Search for the cell housing the specified text and yield its [X, Y] center coordinate. 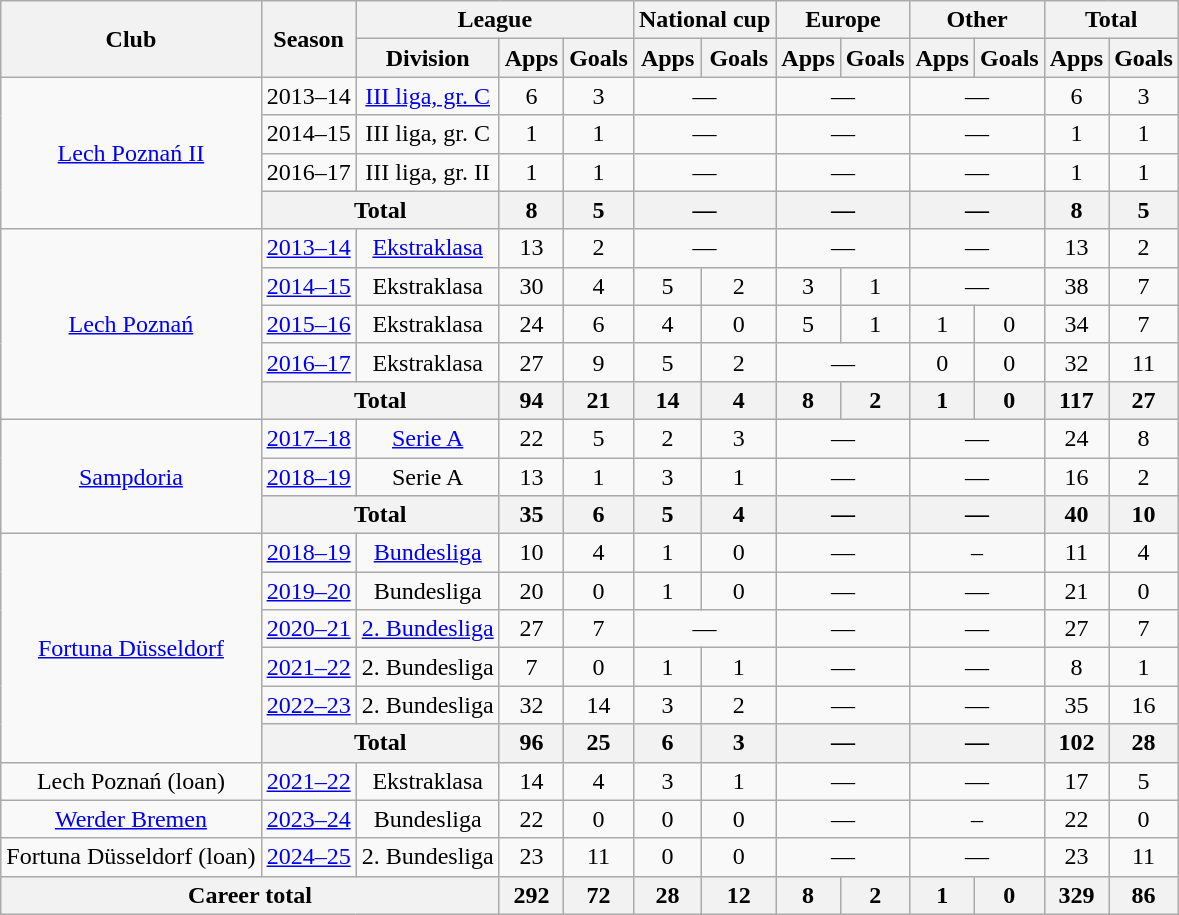
12 [739, 895]
96 [531, 743]
34 [1076, 324]
2019–20 [308, 591]
Division [428, 58]
9 [599, 362]
Season [308, 39]
2017–18 [308, 438]
2020–21 [308, 629]
17 [1076, 781]
Fortuna Düsseldorf (loan) [131, 857]
Other [977, 20]
Werder Bremen [131, 819]
2024–25 [308, 857]
2015–16 [308, 324]
94 [531, 400]
Europe [843, 20]
2023–24 [308, 819]
Club [131, 39]
30 [531, 286]
League [494, 20]
72 [599, 895]
Sampdoria [131, 476]
Career total [250, 895]
III liga, gr. II [428, 172]
Lech Poznań II [131, 153]
40 [1076, 515]
Lech Poznań [131, 324]
86 [1144, 895]
329 [1076, 895]
National cup [704, 20]
117 [1076, 400]
38 [1076, 286]
20 [531, 591]
2022–23 [308, 705]
Fortuna Düsseldorf [131, 648]
25 [599, 743]
Lech Poznań (loan) [131, 781]
292 [531, 895]
102 [1076, 743]
